Provide the [x, y] coordinate of the cell's center where the given text is located.  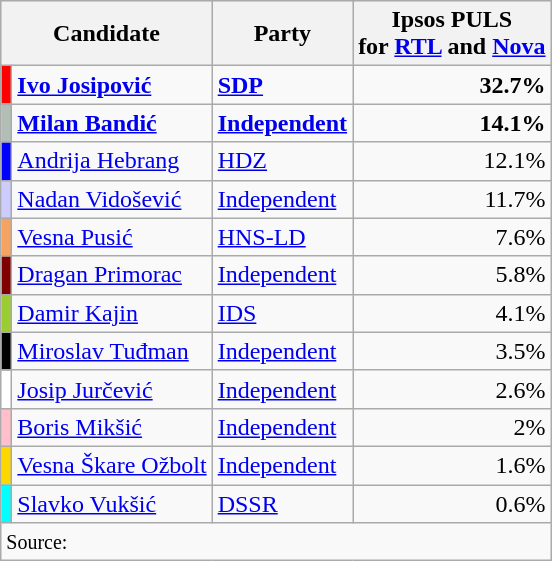
0.6% [452, 503]
11.7% [452, 199]
Andrija Hebrang [112, 161]
32.7% [452, 85]
Slavko Vukšić [112, 503]
4.1% [452, 313]
1.6% [452, 465]
HDZ [282, 161]
HNS-LD [282, 237]
Candidate [106, 34]
3.5% [452, 351]
14.1% [452, 123]
2.6% [452, 389]
Ipsos PULSfor RTL and Nova [452, 34]
Dragan Primorac [112, 275]
Ivo Josipović [112, 85]
Vesna Škare Ožbolt [112, 465]
SDP [282, 85]
2% [452, 427]
Vesna Pusić [112, 237]
Miroslav Tuđman [112, 351]
Source: [276, 542]
Damir Kajin [112, 313]
Josip Jurčević [112, 389]
IDS [282, 313]
Nadan Vidošević [112, 199]
DSSR [282, 503]
5.8% [452, 275]
Boris Mikšić [112, 427]
Milan Bandić [112, 123]
Party [282, 34]
7.6% [452, 237]
12.1% [452, 161]
